Scan for the cell matching the given text and deliver its [X, Y] coordinate at center. 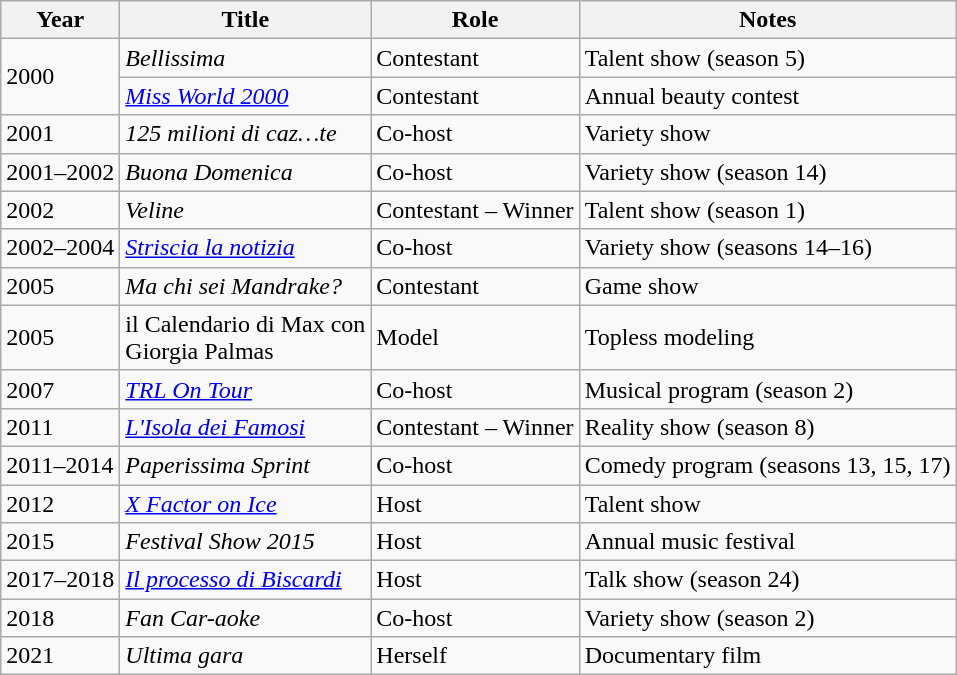
Variety show (seasons 14–16) [768, 248]
Paperissima Sprint [246, 465]
Topless modeling [768, 338]
2011 [60, 427]
TRL On Tour [246, 389]
2011–2014 [60, 465]
Fan Car-aoke [246, 618]
2002 [60, 210]
Variety show (season 2) [768, 618]
Herself [475, 656]
Ma chi sei Mandrake? [246, 286]
2017–2018 [60, 580]
Variety show [768, 134]
2021 [60, 656]
Talent show (season 1) [768, 210]
2000 [60, 77]
Talent show [768, 503]
2015 [60, 542]
Model [475, 338]
2001–2002 [60, 172]
2002–2004 [60, 248]
125 milioni di caz…te [246, 134]
Bellissima [246, 58]
il Calendario di Max conGiorgia Palmas [246, 338]
Role [475, 20]
Annual music festival [768, 542]
Musical program (season 2) [768, 389]
X Factor on Ice [246, 503]
Veline [246, 210]
Title [246, 20]
Comedy program (seasons 13, 15, 17) [768, 465]
2007 [60, 389]
Il processo di Biscardi [246, 580]
Buona Domenica [246, 172]
Game show [768, 286]
Reality show (season 8) [768, 427]
Variety show (season 14) [768, 172]
Documentary film [768, 656]
Annual beauty contest [768, 96]
Talent show (season 5) [768, 58]
2018 [60, 618]
Miss World 2000 [246, 96]
L'Isola dei Famosi [246, 427]
Year [60, 20]
2001 [60, 134]
Striscia la notizia [246, 248]
Ultima gara [246, 656]
2012 [60, 503]
Notes [768, 20]
Festival Show 2015 [246, 542]
Talk show (season 24) [768, 580]
